Identify which cell holds the provided text, then report its [X, Y] central coordinate. 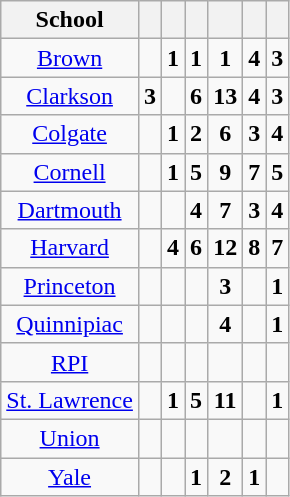
Cornell [70, 172]
Harvard [70, 248]
Clarkson [70, 96]
Princeton [70, 286]
School [70, 20]
9 [226, 172]
Yale [70, 477]
12 [226, 248]
Colgate [70, 134]
St. Lawrence [70, 400]
Brown [70, 58]
RPI [70, 362]
13 [226, 96]
11 [226, 400]
Quinnipiac [70, 324]
Union [70, 438]
8 [254, 248]
Dartmouth [70, 210]
